Output the (x, y) coordinate of the center of the cell containing the given text.  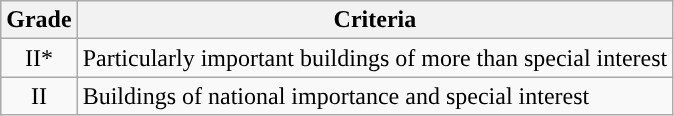
II (39, 96)
Criteria (375, 20)
II* (39, 58)
Buildings of national importance and special interest (375, 96)
Particularly important buildings of more than special interest (375, 58)
Grade (39, 20)
